Locate the cell with the specified text and output its (x, y) center coordinate. 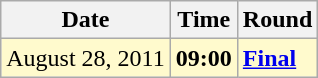
Date (86, 20)
Final (277, 58)
Round (277, 20)
09:00 (204, 58)
Time (204, 20)
August 28, 2011 (86, 58)
